Capture the cell that displays the provided text and extract its [x, y] central coordinate. 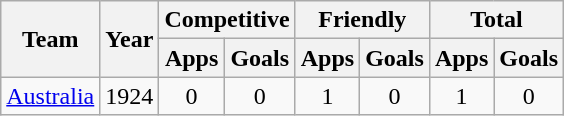
Australia [50, 96]
Friendly [362, 20]
Total [496, 20]
Team [50, 39]
Competitive [227, 20]
1924 [130, 96]
Year [130, 39]
